Determine the (x, y) coordinate at the center of the cell enclosing the given text.  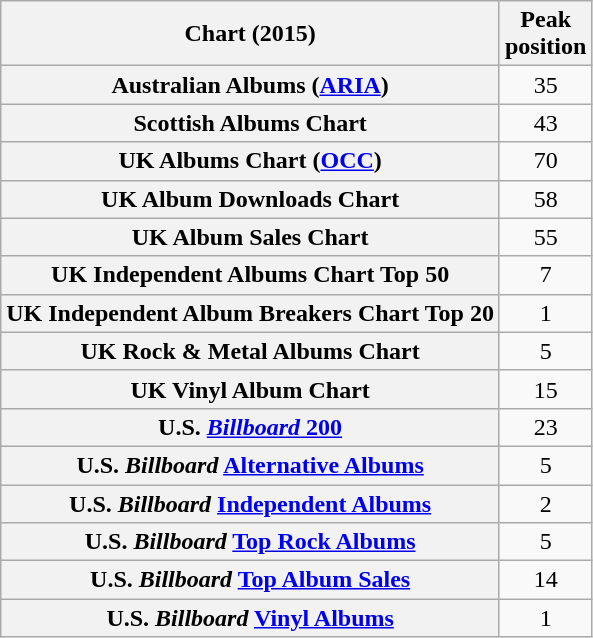
UK Rock & Metal Albums Chart (250, 351)
U.S. Billboard Independent Albums (250, 503)
UK Albums Chart (OCC) (250, 161)
U.S. Billboard Top Rock Albums (250, 542)
Scottish Albums Chart (250, 123)
Australian Albums (ARIA) (250, 85)
UK Album Downloads Chart (250, 199)
UK Independent Albums Chart Top 50 (250, 275)
7 (545, 275)
UK Album Sales Chart (250, 237)
Peakposition (545, 34)
55 (545, 237)
35 (545, 85)
2 (545, 503)
58 (545, 199)
Chart (2015) (250, 34)
14 (545, 580)
70 (545, 161)
23 (545, 427)
UK Vinyl Album Chart (250, 389)
U.S. Billboard 200 (250, 427)
15 (545, 389)
U.S. Billboard Top Album Sales (250, 580)
U.S. Billboard Vinyl Albums (250, 618)
U.S. Billboard Alternative Albums (250, 465)
UK Independent Album Breakers Chart Top 20 (250, 313)
43 (545, 123)
